Search for the cell housing the specified text and yield its [X, Y] center coordinate. 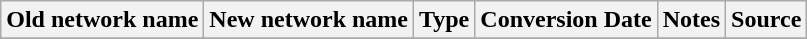
New network name [309, 20]
Notes [691, 20]
Old network name [102, 20]
Type [444, 20]
Conversion Date [566, 20]
Source [766, 20]
